Detect which cell encompasses the target text, then output its (X, Y) center coordinate. 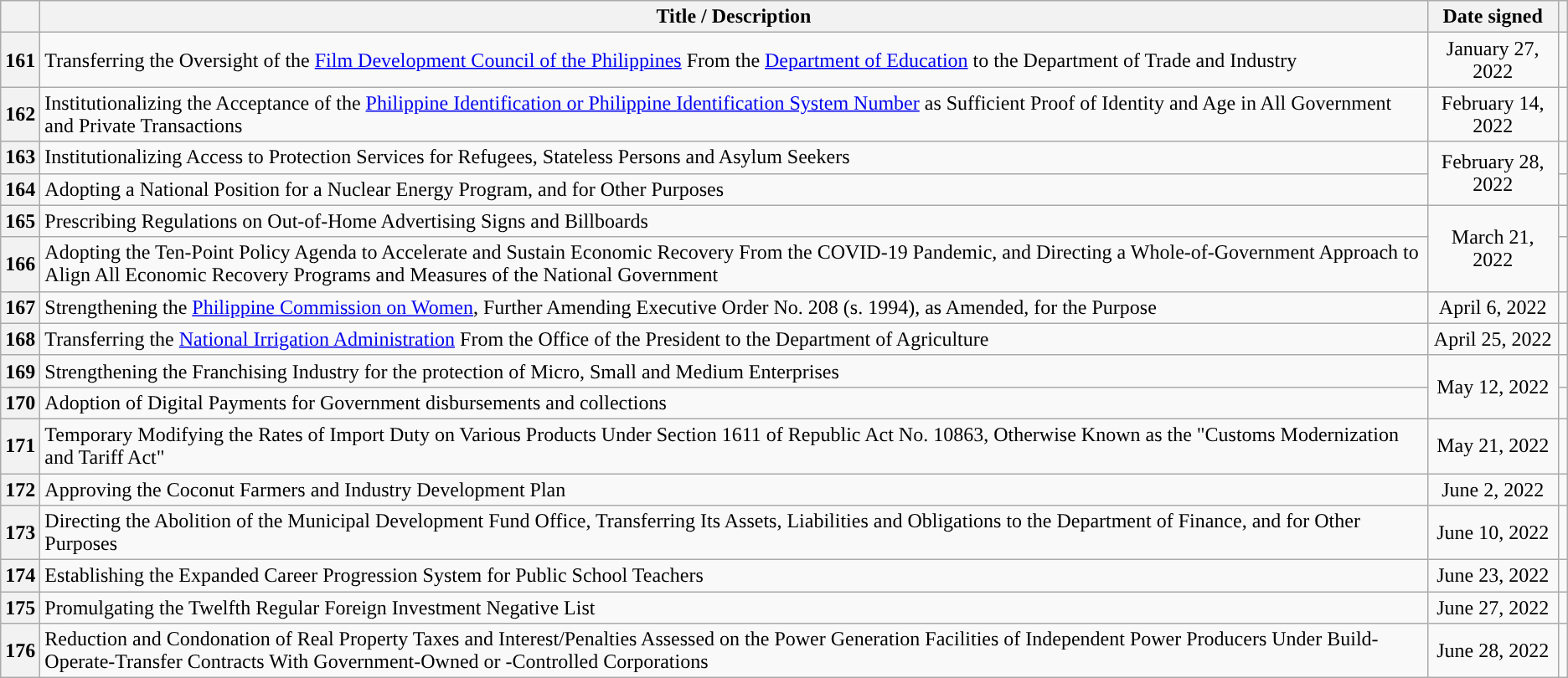
173 (20, 532)
June 2, 2022 (1493, 490)
Adopting a National Position for a Nuclear Energy Program, and for Other Purposes (734, 189)
Title / Description (734, 17)
175 (20, 608)
June 28, 2022 (1493, 651)
June 27, 2022 (1493, 608)
February 14, 2022 (1493, 114)
174 (20, 576)
April 25, 2022 (1493, 339)
168 (20, 339)
Transferring the National Irrigation Administration From the Office of the President to the Department of Agriculture (734, 339)
Approving the Coconut Farmers and Industry Development Plan (734, 490)
176 (20, 651)
169 (20, 371)
Promulgating the Twelfth Regular Foreign Investment Negative List (734, 608)
June 10, 2022 (1493, 532)
163 (20, 157)
May 12, 2022 (1493, 387)
Institutionalizing Access to Protection Services for Refugees, Stateless Persons and Asylum Seekers (734, 157)
February 28, 2022 (1493, 173)
167 (20, 307)
172 (20, 490)
Prescribing Regulations on Out-of-Home Advertising Signs and Billboards (734, 221)
Date signed (1493, 17)
May 21, 2022 (1493, 445)
April 6, 2022 (1493, 307)
170 (20, 403)
June 23, 2022 (1493, 576)
January 27, 2022 (1493, 60)
Adoption of Digital Payments for Government disbursements and collections (734, 403)
Strengthening the Franchising Industry for the protection of Micro, Small and Medium Enterprises (734, 371)
162 (20, 114)
166 (20, 265)
161 (20, 60)
Strengthening the Philippine Commission on Women, Further Amending Executive Order No. 208 (s. 1994), as Amended, for the Purpose (734, 307)
March 21, 2022 (1493, 248)
171 (20, 445)
Establishing the Expanded Career Progression System for Public School Teachers (734, 576)
164 (20, 189)
165 (20, 221)
